Pinpoint the cell where the given text exists, returning its (X, Y) midpoint coordinate. 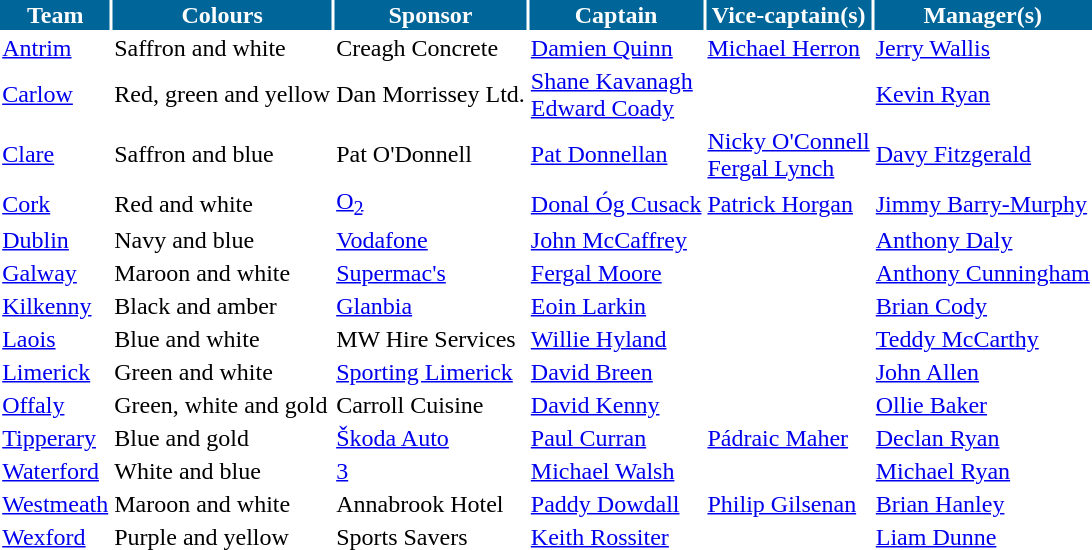
Manager(s) (982, 15)
Brian Hanley (982, 504)
Kevin Ryan (982, 94)
John McCaffrey (616, 240)
Supermac's (431, 273)
Galway (56, 273)
Pat O'Donnell (431, 154)
Blue and gold (222, 438)
John Allen (982, 372)
Westmeath (56, 504)
Tipperary (56, 438)
Teddy McCarthy (982, 339)
Dublin (56, 240)
Brian Cody (982, 306)
Dan Morrissey Ltd. (431, 94)
Pádraic Maher (788, 438)
David Breen (616, 372)
Captain (616, 15)
Damien Quinn (616, 48)
Red and white (222, 204)
Paul Curran (616, 438)
3 (431, 471)
Limerick (56, 372)
Antrim (56, 48)
Carroll Cuisine (431, 405)
Creagh Concrete (431, 48)
Ollie Baker (982, 405)
Pat Donnellan (616, 154)
Kilkenny (56, 306)
David Kenny (616, 405)
Shane KavanaghEdward Coady (616, 94)
Anthony Daly (982, 240)
Davy Fitzgerald (982, 154)
Vodafone (431, 240)
Colours (222, 15)
Saffron and blue (222, 154)
Clare (56, 154)
White and blue (222, 471)
Michael Herron (788, 48)
Patrick Horgan (788, 204)
Carlow (56, 94)
Michael Walsh (616, 471)
Black and amber (222, 306)
Annabrook Hotel (431, 504)
Škoda Auto (431, 438)
Fergal Moore (616, 273)
Donal Óg Cusack (616, 204)
Saffron and white (222, 48)
Nicky O'ConnellFergal Lynch (788, 154)
Sporting Limerick (431, 372)
Green, white and gold (222, 405)
Michael Ryan (982, 471)
Sponsor (431, 15)
Laois (56, 339)
Declan Ryan (982, 438)
Eoin Larkin (616, 306)
Jimmy Barry-Murphy (982, 204)
Glanbia (431, 306)
Vice-captain(s) (788, 15)
Willie Hyland (616, 339)
Jerry Wallis (982, 48)
MW Hire Services (431, 339)
Navy and blue (222, 240)
Offaly (56, 405)
Team (56, 15)
Red, green and yellow (222, 94)
Philip Gilsenan (788, 504)
O2 (431, 204)
Anthony Cunningham (982, 273)
Cork (56, 204)
Waterford (56, 471)
Blue and white (222, 339)
Green and white (222, 372)
Paddy Dowdall (616, 504)
